Return [X, Y] of the center of cell containing provided text 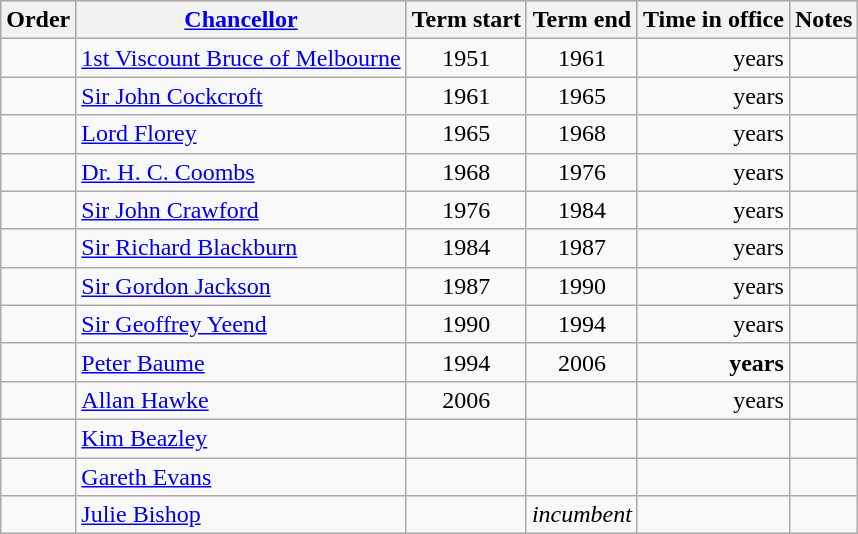
Chancellor [241, 20]
Sir John Cockcroft [241, 96]
Time in office [713, 20]
Notes [823, 20]
Sir Geoffrey Yeend [241, 324]
Kim Beazley [241, 438]
Sir Gordon Jackson [241, 286]
Term start [466, 20]
Allan Hawke [241, 400]
incumbent [582, 515]
Gareth Evans [241, 477]
Term end [582, 20]
Lord Florey [241, 134]
Sir Richard Blackburn [241, 248]
Peter Baume [241, 362]
1st Viscount Bruce of Melbourne [241, 58]
Order [38, 20]
Julie Bishop [241, 515]
Sir John Crawford [241, 210]
Dr. H. C. Coombs [241, 172]
1951 [466, 58]
